Find where the given text appears and provide that cell's center as (x, y) coordinate. 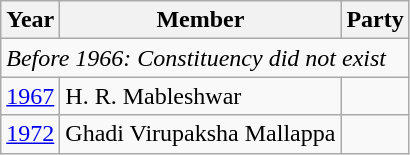
Year (30, 20)
Party (375, 20)
1972 (30, 134)
1967 (30, 96)
Before 1966: Constituency did not exist (206, 58)
H. R. Mableshwar (200, 96)
Ghadi Virupaksha Mallappa (200, 134)
Member (200, 20)
